Scan for the cell matching the given text and deliver its [X, Y] coordinate at center. 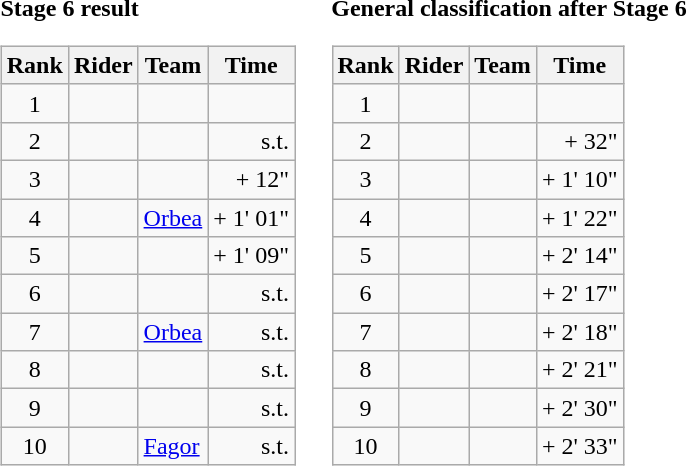
+ 32" [580, 141]
+ 2' 14" [580, 256]
+ 2' 21" [580, 370]
+ 1' 09" [252, 256]
+ 2' 33" [580, 446]
+ 2' 30" [580, 408]
+ 1' 10" [580, 179]
+ 2' 17" [580, 294]
+ 12" [252, 179]
+ 2' 18" [580, 332]
Fagor [173, 446]
+ 1' 22" [580, 217]
+ 1' 01" [252, 217]
